Extract the (X, Y) coordinate from the center of the cell holding the provided text.  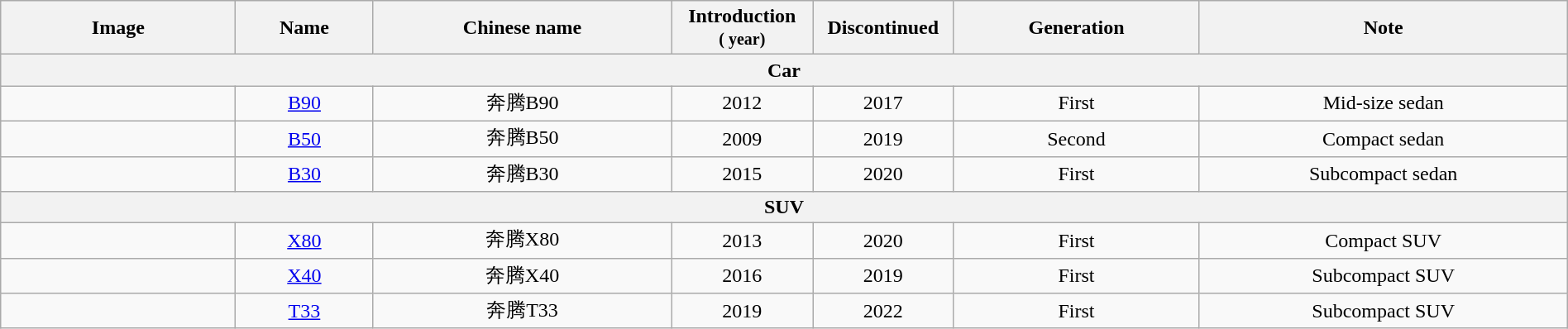
2015 (742, 174)
T33 (304, 311)
Compact sedan (1383, 139)
Discontinued (883, 28)
Introduction( year) (742, 28)
奔腾B50 (523, 139)
奔腾T33 (523, 311)
Compact SUV (1383, 241)
2022 (883, 311)
X80 (304, 241)
Note (1383, 28)
B30 (304, 174)
Mid-size sedan (1383, 104)
B50 (304, 139)
奔腾B90 (523, 104)
2012 (742, 104)
X40 (304, 276)
2016 (742, 276)
Chinese name (523, 28)
Second (1077, 139)
2017 (883, 104)
奔腾X40 (523, 276)
Generation (1077, 28)
2009 (742, 139)
Car (784, 70)
Name (304, 28)
B90 (304, 104)
Subcompact sedan (1383, 174)
奔腾B30 (523, 174)
2013 (742, 241)
SUV (784, 207)
Image (118, 28)
奔腾X80 (523, 241)
